Determine the [x, y] coordinate at the center of the cell enclosing the given text.  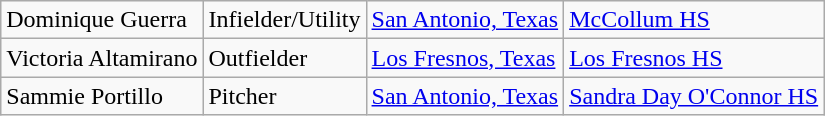
Los Fresnos HS [694, 58]
Los Fresnos, Texas [465, 58]
Pitcher [284, 96]
Sammie Portillo [102, 96]
Sandra Day O'Connor HS [694, 96]
Outfielder [284, 58]
McCollum HS [694, 20]
Infielder/Utility [284, 20]
Dominique Guerra [102, 20]
Victoria Altamirano [102, 58]
